Pinpoint the cell where the given text exists, returning its [x, y] midpoint coordinate. 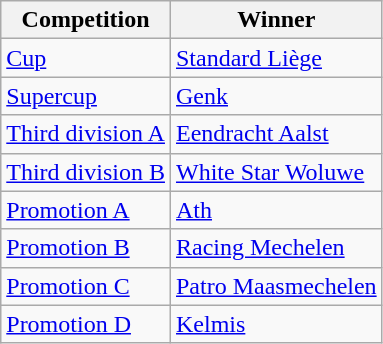
Kelmis [276, 324]
Ath [276, 210]
Eendracht Aalst [276, 134]
Patro Maasmechelen [276, 286]
Third division B [86, 172]
Promotion B [86, 248]
Winner [276, 20]
Racing Mechelen [276, 248]
Supercup [86, 96]
Competition [86, 20]
Third division A [86, 134]
Promotion C [86, 286]
Promotion D [86, 324]
White Star Woluwe [276, 172]
Cup [86, 58]
Promotion A [86, 210]
Standard Liège [276, 58]
Genk [276, 96]
